Search for the cell housing the specified text and yield its [X, Y] center coordinate. 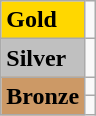
Bronze [43, 96]
Gold [43, 20]
Silver [43, 58]
